Detect which cell encompasses the target text, then output its [x, y] center coordinate. 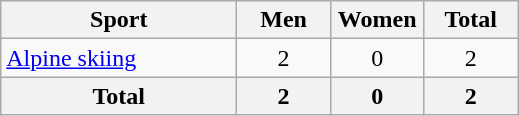
Sport [119, 20]
Men [284, 20]
Women [377, 20]
Alpine skiing [119, 58]
